Determine the [X, Y] coordinate at the center of the cell enclosing the given text.  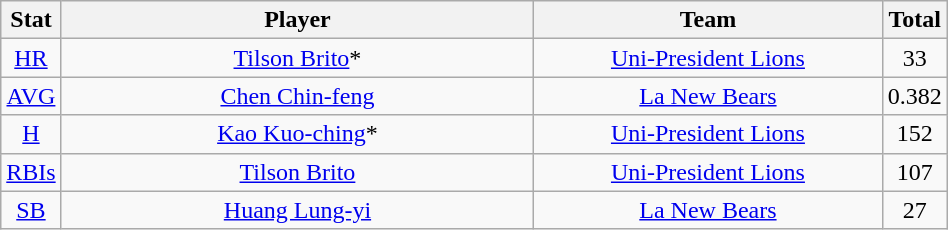
27 [914, 210]
SB [31, 210]
HR [31, 58]
Huang Lung-yi [298, 210]
H [31, 134]
Tilson Brito* [298, 58]
107 [914, 172]
33 [914, 58]
Stat [31, 20]
Player [298, 20]
RBIs [31, 172]
AVG [31, 96]
Team [708, 20]
152 [914, 134]
Tilson Brito [298, 172]
Kao Kuo-ching* [298, 134]
Chen Chin-feng [298, 96]
0.382 [914, 96]
Total [914, 20]
